Pinpoint the cell where the given text exists, returning its (X, Y) midpoint coordinate. 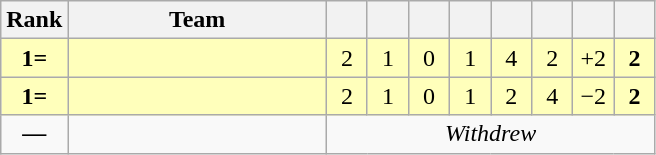
Team (198, 20)
Rank (34, 20)
+2 (594, 58)
Withdrew (490, 134)
−2 (594, 96)
— (34, 134)
